Extract the [X, Y] coordinate from the center of the cell holding the provided text.  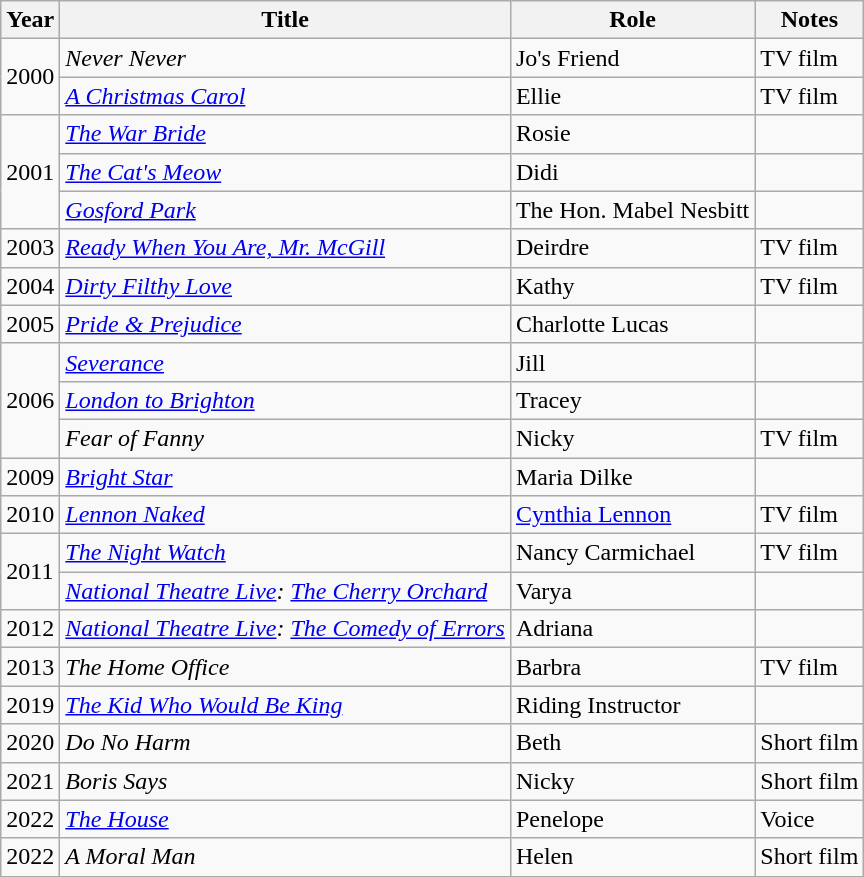
Year [30, 20]
Didi [632, 172]
Dirty Filthy Love [286, 286]
2020 [30, 743]
Charlotte Lucas [632, 324]
The War Bride [286, 134]
Notes [810, 20]
Varya [632, 591]
Title [286, 20]
The Night Watch [286, 553]
National Theatre Live: The Comedy of Errors [286, 629]
Boris Says [286, 781]
Fear of Fanny [286, 438]
2013 [30, 667]
A Moral Man [286, 857]
Barbra [632, 667]
Gosford Park [286, 210]
Cynthia Lennon [632, 515]
Nancy Carmichael [632, 553]
Penelope [632, 819]
Ellie [632, 96]
Voice [810, 819]
2004 [30, 286]
Pride & Prejudice [286, 324]
2009 [30, 477]
The Cat's Meow [286, 172]
Bright Star [286, 477]
Severance [286, 362]
National Theatre Live: The Cherry Orchard [286, 591]
2021 [30, 781]
2010 [30, 515]
Role [632, 20]
Maria Dilke [632, 477]
Ready When You Are, Mr. McGill [286, 248]
Lennon Naked [286, 515]
Tracey [632, 400]
2000 [30, 77]
2019 [30, 705]
Never Never [286, 58]
The Hon. Mabel Nesbitt [632, 210]
2005 [30, 324]
Do No Harm [286, 743]
The Home Office [286, 667]
Rosie [632, 134]
The Kid Who Would Be King [286, 705]
2001 [30, 172]
London to Brighton [286, 400]
Adriana [632, 629]
Jo's Friend [632, 58]
Beth [632, 743]
The House [286, 819]
Helen [632, 857]
2003 [30, 248]
Jill [632, 362]
Riding Instructor [632, 705]
2012 [30, 629]
A Christmas Carol [286, 96]
Kathy [632, 286]
2011 [30, 572]
2006 [30, 400]
Deirdre [632, 248]
